Detect which cell encompasses the target text, then output its [x, y] center coordinate. 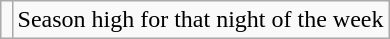
Season high for that night of the week [200, 20]
